Capture the cell that displays the provided text and extract its (x, y) central coordinate. 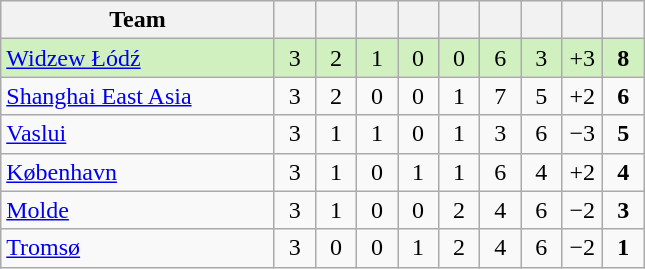
Widzew Łódź (138, 58)
Team (138, 20)
Vaslui (138, 134)
Shanghai East Asia (138, 96)
København (138, 172)
Molde (138, 210)
−3 (582, 134)
8 (624, 58)
7 (500, 96)
Tromsø (138, 248)
+3 (582, 58)
